Pinpoint the cell where the given text exists, returning its (x, y) midpoint coordinate. 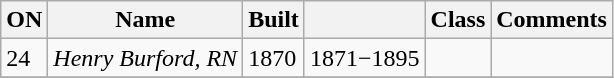
Henry Burford, RN (146, 58)
Class (458, 20)
Comments (552, 20)
1870 (274, 58)
24 (24, 58)
1871−1895 (364, 58)
ON (24, 20)
Name (146, 20)
Built (274, 20)
